Identify which cell holds the provided text, then report its (X, Y) central coordinate. 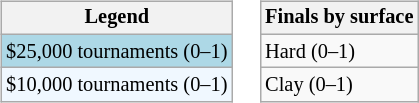
Finals by surface (339, 18)
Clay (0–1) (339, 85)
$10,000 tournaments (0–1) (116, 85)
Hard (0–1) (339, 51)
Legend (116, 18)
$25,000 tournaments (0–1) (116, 51)
